Capture the cell that displays the provided text and extract its [x, y] central coordinate. 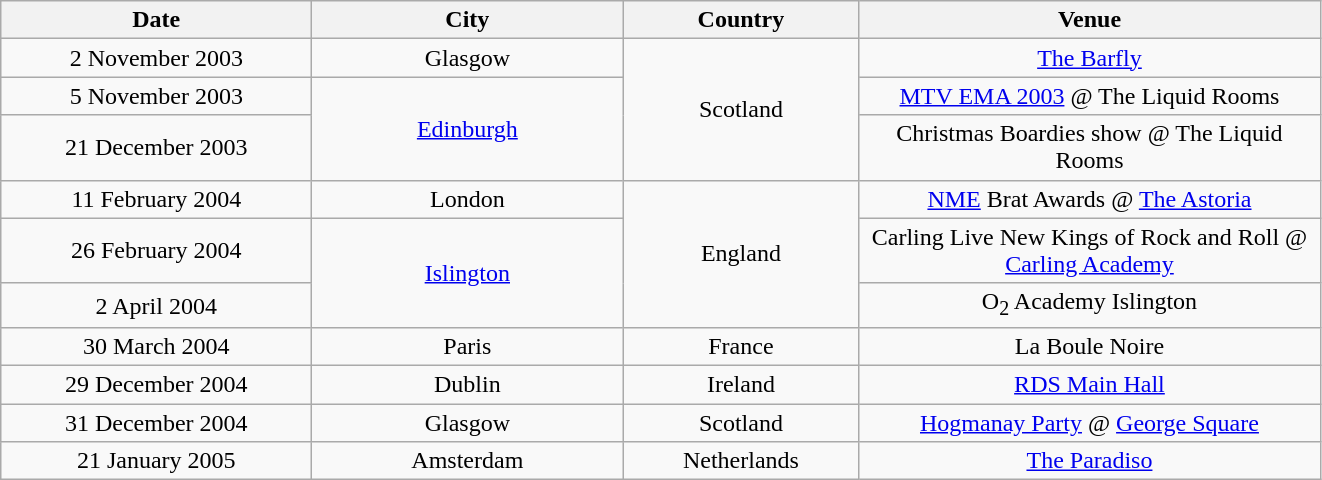
Country [741, 20]
Carling Live New Kings of Rock and Roll @ Carling Academy [1090, 250]
London [468, 199]
31 December 2004 [156, 423]
5 November 2003 [156, 96]
2 November 2003 [156, 58]
England [741, 254]
Venue [1090, 20]
Paris [468, 346]
Christmas Boardies show @ The Liquid Rooms [1090, 148]
Islington [468, 272]
France [741, 346]
Amsterdam [468, 461]
Edinburgh [468, 128]
11 February 2004 [156, 199]
O2 Academy Islington [1090, 305]
29 December 2004 [156, 385]
NME Brat Awards @ The Astoria [1090, 199]
The Barfly [1090, 58]
30 March 2004 [156, 346]
26 February 2004 [156, 250]
City [468, 20]
Netherlands [741, 461]
21 December 2003 [156, 148]
MTV EMA 2003 @ The Liquid Rooms [1090, 96]
Ireland [741, 385]
Date [156, 20]
Hogmanay Party @ George Square [1090, 423]
21 January 2005 [156, 461]
La Boule Noire [1090, 346]
The Paradiso [1090, 461]
RDS Main Hall [1090, 385]
2 April 2004 [156, 305]
Dublin [468, 385]
